Determine the [x, y] coordinate at the center of the cell enclosing the given text.  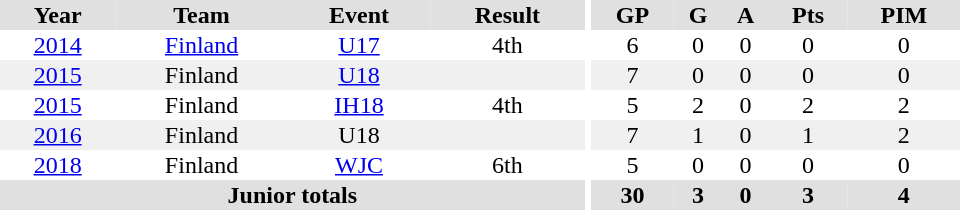
IH18 [359, 105]
6 [632, 45]
Year [58, 15]
G [698, 15]
U17 [359, 45]
GP [632, 15]
2018 [58, 165]
6th [507, 165]
Result [507, 15]
2016 [58, 135]
Event [359, 15]
Junior totals [292, 195]
Team [202, 15]
30 [632, 195]
PIM [904, 15]
2014 [58, 45]
WJC [359, 165]
A [746, 15]
Pts [808, 15]
4 [904, 195]
